Provide the [x, y] coordinate of the cell's center where the given text is located.  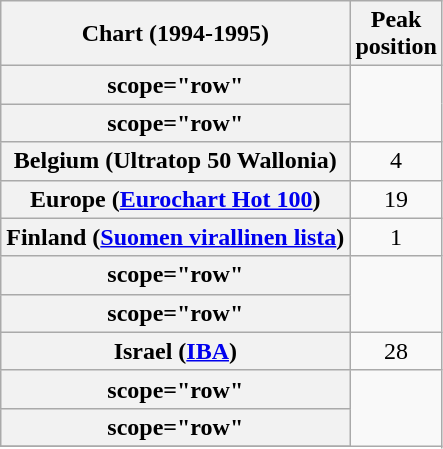
Finland (Suomen virallinen lista) [176, 237]
Israel (IBA) [176, 351]
4 [396, 161]
1 [396, 237]
Europe (Eurochart Hot 100) [176, 199]
28 [396, 351]
Chart (1994-1995) [176, 34]
19 [396, 199]
Peakposition [396, 34]
Belgium (Ultratop 50 Wallonia) [176, 161]
